Capture the cell that displays the provided text and extract its (X, Y) central coordinate. 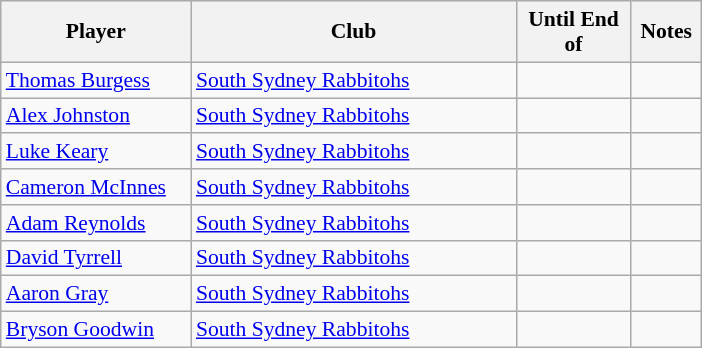
Until End of (574, 32)
Bryson Goodwin (96, 330)
Thomas Burgess (96, 80)
Player (96, 32)
Alex Johnston (96, 116)
Adam Reynolds (96, 223)
Luke Keary (96, 152)
Notes (666, 32)
Cameron McInnes (96, 187)
Aaron Gray (96, 294)
Club (354, 32)
David Tyrrell (96, 258)
